Identify which cell holds the provided text, then report its (x, y) central coordinate. 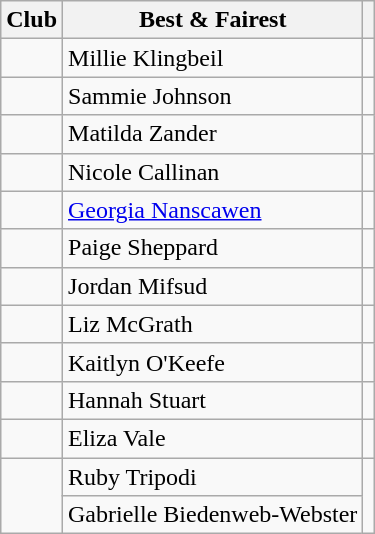
Best & Fairest (213, 20)
Hannah Stuart (213, 400)
Ruby Tripodi (213, 477)
Georgia Nanscawen (213, 210)
Jordan Mifsud (213, 286)
Kaitlyn O'Keefe (213, 362)
Nicole Callinan (213, 172)
Liz McGrath (213, 324)
Paige Sheppard (213, 248)
Club (32, 20)
Eliza Vale (213, 438)
Gabrielle Biedenweb-Webster (213, 515)
Matilda Zander (213, 134)
Sammie Johnson (213, 96)
Millie Klingbeil (213, 58)
